From the cell containing the given text, extract its center point as (X, Y) coordinate. 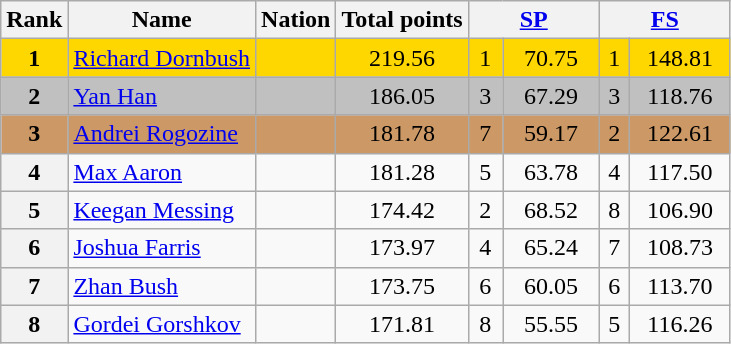
118.76 (680, 96)
171.81 (402, 324)
70.75 (550, 58)
Yan Han (162, 96)
60.05 (550, 286)
173.97 (402, 248)
68.52 (550, 210)
Rank (34, 20)
65.24 (550, 248)
173.75 (402, 286)
Name (162, 20)
67.29 (550, 96)
SP (534, 20)
55.55 (550, 324)
Andrei Rogozine (162, 134)
Richard Dornbush (162, 58)
181.28 (402, 172)
113.70 (680, 286)
106.90 (680, 210)
Total points (402, 20)
FS (664, 20)
Keegan Messing (162, 210)
59.17 (550, 134)
Zhan Bush (162, 286)
186.05 (402, 96)
122.61 (680, 134)
174.42 (402, 210)
116.26 (680, 324)
148.81 (680, 58)
Nation (296, 20)
63.78 (550, 172)
Gordei Gorshkov (162, 324)
Max Aaron (162, 172)
219.56 (402, 58)
181.78 (402, 134)
Joshua Farris (162, 248)
108.73 (680, 248)
117.50 (680, 172)
